Output the [x, y] coordinate of the center of the cell containing the given text.  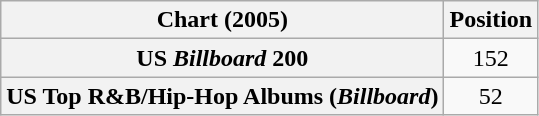
US Billboard 200 [222, 58]
Chart (2005) [222, 20]
US Top R&B/Hip-Hop Albums (Billboard) [222, 96]
152 [491, 58]
Position [491, 20]
52 [491, 96]
